For the text-containing cell, return its midpoint in [X, Y] coordinate format. 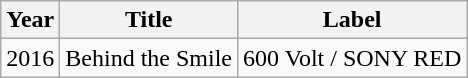
2016 [30, 58]
Label [352, 20]
Year [30, 20]
600 Volt / SONY RED [352, 58]
Behind the Smile [149, 58]
Title [149, 20]
